Provide the (X, Y) coordinate of the cell's center where the given text is located.  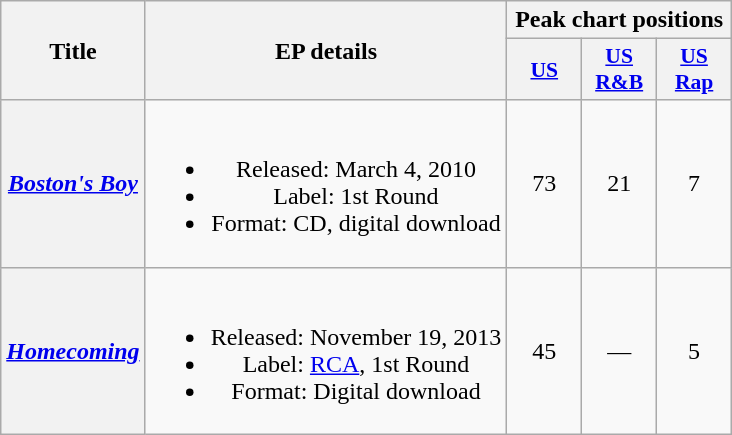
Released: November 19, 2013Label: RCA, 1st RoundFormat: Digital download (326, 350)
21 (620, 184)
45 (544, 350)
EP details (326, 50)
— (620, 350)
USR&B (620, 70)
73 (544, 184)
Peak chart positions (620, 20)
USRap (694, 70)
Boston's Boy (73, 184)
US (544, 70)
7 (694, 184)
5 (694, 350)
Title (73, 50)
Released: March 4, 2010Label: 1st RoundFormat: CD, digital download (326, 184)
Homecoming (73, 350)
